Scan for the cell matching the given text and deliver its (X, Y) coordinate at center. 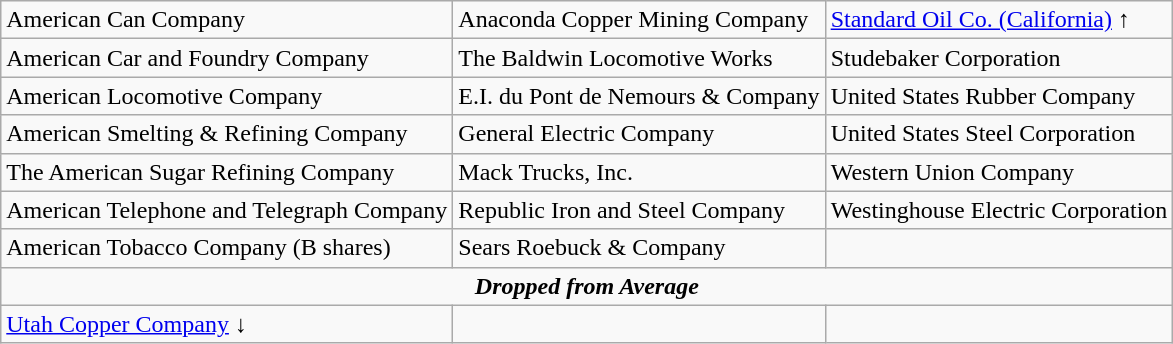
Mack Trucks, Inc. (639, 172)
Republic Iron and Steel Company (639, 210)
Anaconda Copper Mining Company (639, 20)
American Car and Foundry Company (227, 58)
American Telephone and Telegraph Company (227, 210)
Dropped from Average (587, 286)
Standard Oil Co. (California) ↑ (999, 20)
American Locomotive Company (227, 96)
The American Sugar Refining Company (227, 172)
Western Union Company (999, 172)
American Smelting & Refining Company (227, 134)
Westinghouse Electric Corporation (999, 210)
The Baldwin Locomotive Works (639, 58)
Studebaker Corporation (999, 58)
American Can Company (227, 20)
American Tobacco Company (B shares) (227, 248)
General Electric Company (639, 134)
United States Rubber Company (999, 96)
E.I. du Pont de Nemours & Company (639, 96)
United States Steel Corporation (999, 134)
Utah Copper Company ↓ (227, 324)
Sears Roebuck & Company (639, 248)
